Return (x, y) of the center of cell containing provided text 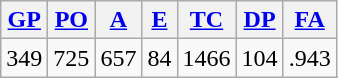
84 (160, 58)
TC (206, 20)
DP (260, 20)
657 (118, 58)
104 (260, 58)
349 (24, 58)
1466 (206, 58)
E (160, 20)
725 (72, 58)
.943 (310, 58)
PO (72, 20)
GP (24, 20)
FA (310, 20)
A (118, 20)
